Search for the cell housing the specified text and yield its (x, y) center coordinate. 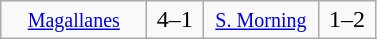
Magallanes (74, 20)
S. Morning (261, 20)
4–1 (175, 20)
1–2 (347, 20)
